Extract the (X, Y) coordinate from the center of the cell holding the provided text.  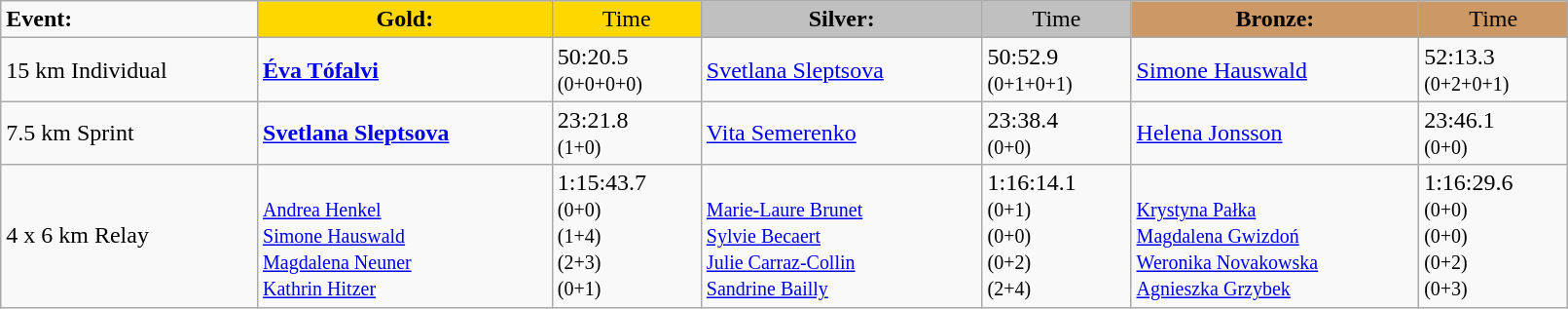
Helena Jonsson (1275, 133)
Marie-Laure BrunetSylvie BecaertJulie Carraz-CollinSandrine Bailly (841, 236)
4 x 6 km Relay (129, 236)
Bronze: (1275, 19)
Silver: (841, 19)
1:15:43.7(0+0)(1+4)(2+3)(0+1) (627, 236)
Andrea HenkelSimone HauswaldMagdalena NeunerKathrin Hitzer (405, 236)
23:38.4(0+0) (1057, 133)
50:52.9(0+1+0+1) (1057, 70)
50:20.5(0+0+0+0) (627, 70)
Krystyna PałkaMagdalena GwizdońWeronika NovakowskaAgnieszka Grzybek (1275, 236)
52:13.3(0+2+0+1) (1493, 70)
Vita Semerenko (841, 133)
Gold: (405, 19)
Simone Hauswald (1275, 70)
15 km Individual (129, 70)
Event: (129, 19)
23:46.1(0+0) (1493, 133)
1:16:14.1(0+1)(0+0)(0+2)(2+4) (1057, 236)
1:16:29.6(0+0)(0+0)(0+2)(0+3) (1493, 236)
23:21.8(1+0) (627, 133)
Éva Tófalvi (405, 70)
7.5 km Sprint (129, 133)
